Return [X, Y] of the center of cell containing provided text 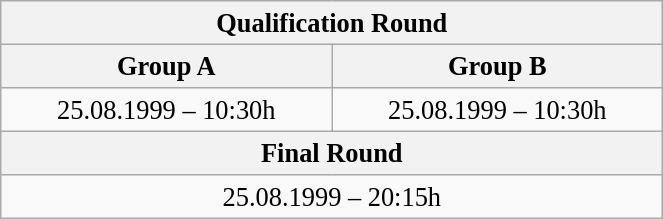
Group B [498, 66]
Group A [166, 66]
Qualification Round [332, 22]
25.08.1999 – 20:15h [332, 197]
Final Round [332, 153]
